Find where the given text appears and provide that cell's center as [X, Y] coordinate. 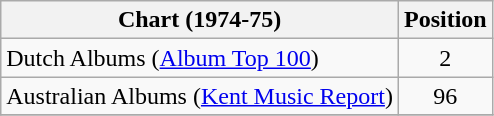
2 [445, 58]
Position [445, 20]
96 [445, 96]
Dutch Albums (Album Top 100) [200, 58]
Chart (1974-75) [200, 20]
Australian Albums (Kent Music Report) [200, 96]
